Pinpoint the cell where the given text exists, returning its (X, Y) midpoint coordinate. 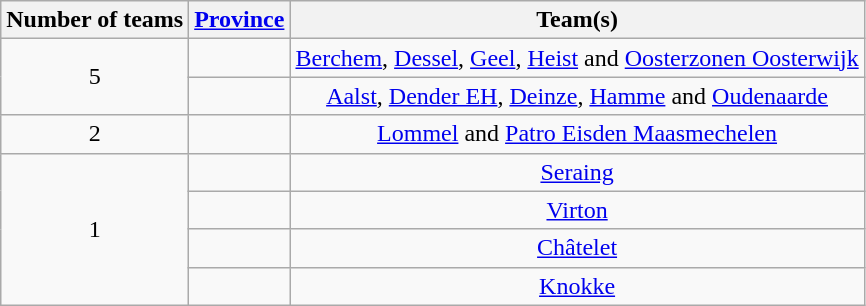
Châtelet (577, 248)
Number of teams (95, 20)
Berchem, Dessel, Geel, Heist and Oosterzonen Oosterwijk (577, 58)
Team(s) (577, 20)
Aalst, Dender EH, Deinze, Hamme and Oudenaarde (577, 96)
5 (95, 77)
2 (95, 134)
Knokke (577, 286)
Seraing (577, 172)
Virton (577, 210)
Province (240, 20)
1 (95, 229)
Lommel and Patro Eisden Maasmechelen (577, 134)
